Determine the (X, Y) coordinate at the center of the cell enclosing the given text.  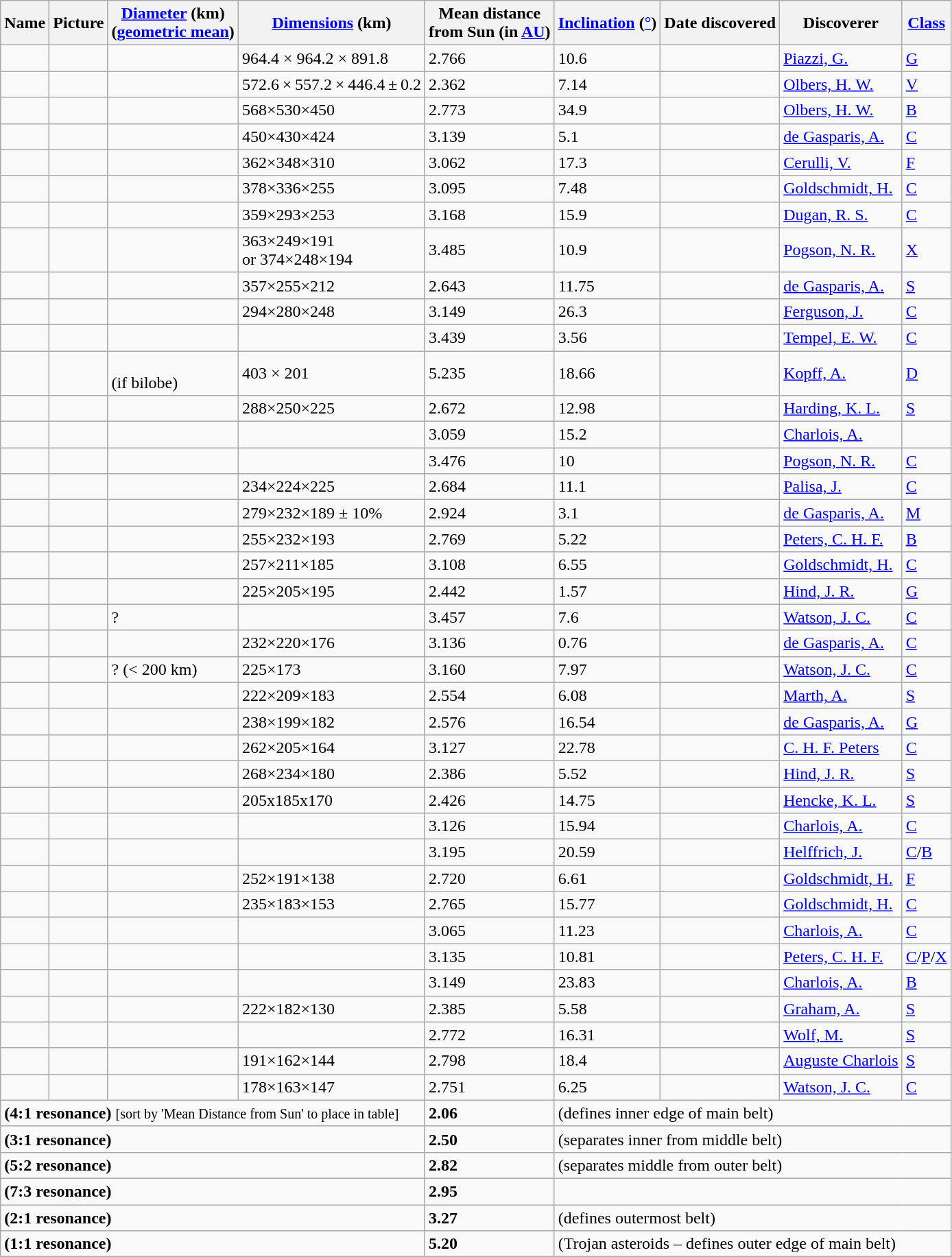
2.426 (490, 800)
C/P/X (926, 957)
252×191×138 (331, 878)
3.439 (490, 337)
(7:3 resonance) (213, 1191)
2.50 (490, 1139)
M (926, 513)
11.75 (608, 285)
5.1 (608, 136)
C. H. F. Peters (841, 747)
10.81 (608, 957)
Palisa, J. (841, 487)
268×234×180 (331, 774)
2.82 (490, 1165)
1.57 (608, 591)
Piazzi, G. (841, 58)
16.54 (608, 721)
3.168 (490, 215)
26.3 (608, 311)
2.95 (490, 1191)
222×182×130 (331, 1009)
11.1 (608, 487)
2.720 (490, 878)
359×293×253 (331, 215)
Date discovered (720, 23)
2.643 (490, 285)
3.56 (608, 337)
(defines inner edge of main belt) (752, 1113)
7.14 (608, 84)
2.772 (490, 1035)
3.065 (490, 931)
(defines outermost belt) (752, 1217)
3.1 (608, 513)
2.362 (490, 84)
6.61 (608, 878)
450×430×424 (331, 136)
363×249×191or 374×248×194 (331, 250)
(3:1 resonance) (213, 1139)
10 (608, 461)
Helffrich, J. (841, 852)
15.77 (608, 905)
6.08 (608, 695)
235×183×153 (331, 905)
5.52 (608, 774)
2.773 (490, 110)
D (926, 373)
2.766 (490, 58)
225×173 (331, 669)
5.235 (490, 373)
Hencke, K. L. (841, 800)
12.98 (608, 409)
279×232×189 ± 10% (331, 513)
Harding, K. L. (841, 409)
178×163×147 (331, 1087)
? (< 200 km) (173, 669)
2.751 (490, 1087)
(Trojan asteroids – defines outer edge of main belt) (752, 1244)
Dugan, R. S. (841, 215)
10.6 (608, 58)
15.94 (608, 826)
3.108 (490, 565)
205x185x170 (331, 800)
? (173, 617)
Tempel, E. W. (841, 337)
294×280×248 (331, 311)
3.457 (490, 617)
3.062 (490, 163)
Wolf, M. (841, 1035)
7.97 (608, 669)
Inclination (°) (608, 23)
6.55 (608, 565)
(5:2 resonance) (213, 1165)
18.66 (608, 373)
7.48 (608, 189)
3.139 (490, 136)
Auguste Charlois (841, 1061)
232×220×176 (331, 643)
2.684 (490, 487)
2.765 (490, 905)
Ferguson, J. (841, 311)
7.6 (608, 617)
5.20 (490, 1244)
2.924 (490, 513)
3.126 (490, 826)
2.769 (490, 539)
Class (926, 23)
X (926, 250)
262×205×164 (331, 747)
Mean distancefrom Sun (in AU) (490, 23)
20.59 (608, 852)
3.195 (490, 852)
22.78 (608, 747)
Dimensions (km) (331, 23)
15.9 (608, 215)
6.25 (608, 1087)
34.9 (608, 110)
378×336×255 (331, 189)
Graham, A. (841, 1009)
3.485 (490, 250)
2.386 (490, 774)
(4:1 resonance) [sort by 'Mean Distance from Sun' to place in table] (213, 1113)
(1:1 resonance) (213, 1244)
357×255×212 (331, 285)
16.31 (608, 1035)
3.136 (490, 643)
2.798 (490, 1061)
5.58 (608, 1009)
18.4 (608, 1061)
2.06 (490, 1113)
(2:1 resonance) (213, 1217)
Name (25, 23)
C/B (926, 852)
403 × 201 (331, 373)
257×211×185 (331, 565)
0.76 (608, 643)
3.095 (490, 189)
3.27 (490, 1217)
2.576 (490, 721)
Diameter (km)(geometric mean) (173, 23)
11.23 (608, 931)
238×199×182 (331, 721)
15.2 (608, 435)
Discoverer (841, 23)
191×162×144 (331, 1061)
Kopff, A. (841, 373)
2.442 (490, 591)
222×209×183 (331, 695)
225×205×195 (331, 591)
Picture (78, 23)
10.9 (608, 250)
5.22 (608, 539)
3.135 (490, 957)
2.554 (490, 695)
255×232×193 (331, 539)
568×530×450 (331, 110)
572.6 × 557.2 × 446.4 ± 0.2 (331, 84)
(if bilobe) (173, 373)
3.160 (490, 669)
Cerulli, V. (841, 163)
3.059 (490, 435)
23.83 (608, 983)
Marth, A. (841, 695)
14.75 (608, 800)
964.4 × 964.2 × 891.8 (331, 58)
17.3 (608, 163)
2.385 (490, 1009)
3.476 (490, 461)
2.672 (490, 409)
234×224×225 (331, 487)
362×348×310 (331, 163)
(separates inner from middle belt) (752, 1139)
(separates middle from outer belt) (752, 1165)
3.127 (490, 747)
288×250×225 (331, 409)
V (926, 84)
